Provide the [x, y] coordinate of the cell's center where the given text is located.  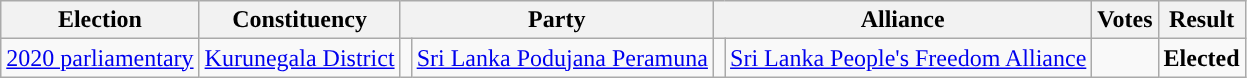
Elected [1202, 58]
Sri Lanka Podujana Peramuna [562, 58]
Sri Lanka People's Freedom Alliance [908, 58]
Votes [1125, 20]
2020 parliamentary [100, 58]
Constituency [300, 20]
Election [100, 20]
Kurunegala District [300, 58]
Alliance [902, 20]
Party [556, 20]
Result [1202, 20]
